Detect which cell encompasses the target text, then output its (x, y) center coordinate. 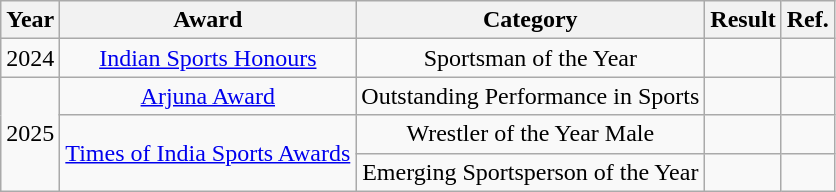
Year (30, 20)
Indian Sports Honours (208, 58)
Ref. (808, 20)
Times of India Sports Awards (208, 153)
Result (743, 20)
2024 (30, 58)
Wrestler of the Year Male (530, 134)
Category (530, 20)
Award (208, 20)
Outstanding Performance in Sports (530, 96)
Emerging Sportsperson of the Year (530, 172)
2025 (30, 134)
Arjuna Award (208, 96)
Sportsman of the Year (530, 58)
